Return the (x, y) coordinate for the center point of the cell that contains the specified text.  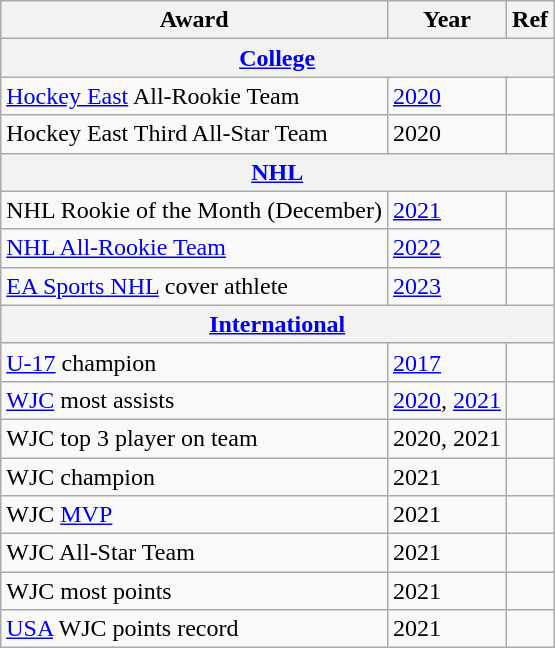
2022 (446, 248)
Award (194, 20)
2023 (446, 286)
NHL (278, 172)
WJC most assists (194, 400)
EA Sports NHL cover athlete (194, 286)
WJC champion (194, 477)
Hockey East Third All-Star Team (194, 134)
Hockey East All-Rookie Team (194, 96)
2017 (446, 362)
Ref (530, 20)
WJC most points (194, 591)
College (278, 58)
WJC All-Star Team (194, 553)
U-17 champion (194, 362)
International (278, 324)
WJC MVP (194, 515)
NHL Rookie of the Month (December) (194, 210)
Year (446, 20)
NHL All-Rookie Team (194, 248)
USA WJC points record (194, 629)
WJC top 3 player on team (194, 438)
